Return [X, Y] of the center of cell containing provided text 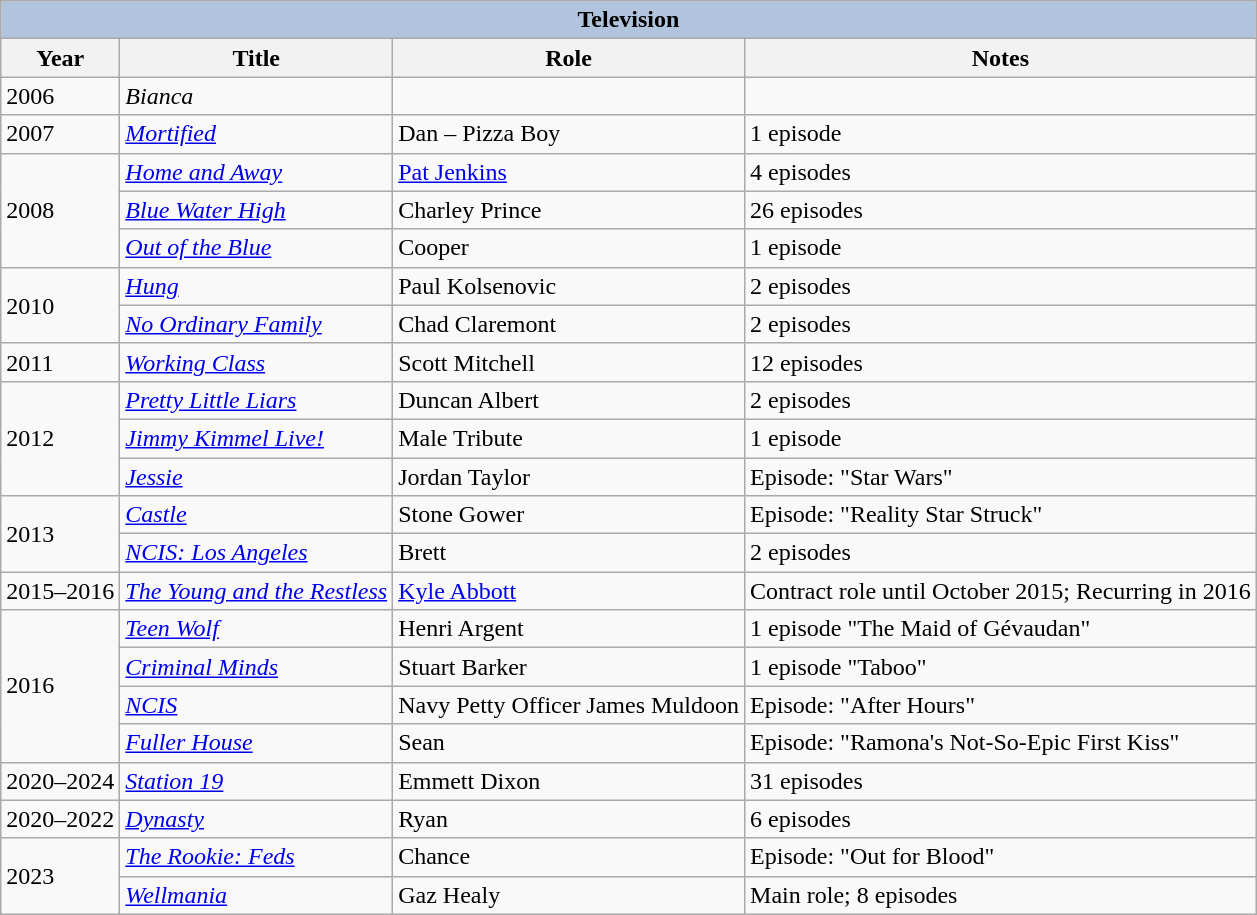
Stuart Barker [569, 667]
Chance [569, 857]
NCIS: Los Angeles [256, 553]
2006 [60, 96]
Chad Claremont [569, 324]
2020–2024 [60, 781]
Dynasty [256, 819]
Paul Kolsenovic [569, 286]
Station 19 [256, 781]
31 episodes [1001, 781]
Out of the Blue [256, 248]
The Rookie: Feds [256, 857]
Wellmania [256, 895]
Criminal Minds [256, 667]
Jimmy Kimmel Live! [256, 438]
2015–2016 [60, 591]
2007 [60, 134]
4 episodes [1001, 172]
Fuller House [256, 743]
Teen Wolf [256, 629]
2011 [60, 362]
Year [60, 58]
Jessie [256, 477]
The Young and the Restless [256, 591]
Emmett Dixon [569, 781]
No Ordinary Family [256, 324]
Scott Mitchell [569, 362]
Role [569, 58]
Blue Water High [256, 210]
Kyle Abbott [569, 591]
Brett [569, 553]
26 episodes [1001, 210]
Episode: "Ramona's Not-So-Epic First Kiss" [1001, 743]
Gaz Healy [569, 895]
Ryan [569, 819]
Episode: "Out for Blood" [1001, 857]
Television [628, 20]
Henri Argent [569, 629]
2008 [60, 210]
1 episode "The Maid of Gévaudan" [1001, 629]
Title [256, 58]
Jordan Taylor [569, 477]
Sean [569, 743]
Contract role until October 2015; Recurring in 2016 [1001, 591]
Castle [256, 515]
2016 [60, 686]
Stone Gower [569, 515]
Episode: "After Hours" [1001, 705]
2020–2022 [60, 819]
Pretty Little Liars [256, 400]
Working Class [256, 362]
2013 [60, 534]
Episode: "Star Wars" [1001, 477]
Mortified [256, 134]
2023 [60, 876]
Charley Prince [569, 210]
Main role; 8 episodes [1001, 895]
Notes [1001, 58]
Male Tribute [569, 438]
Pat Jenkins [569, 172]
Dan – Pizza Boy [569, 134]
Cooper [569, 248]
12 episodes [1001, 362]
Navy Petty Officer James Muldoon [569, 705]
Hung [256, 286]
NCIS [256, 705]
Duncan Albert [569, 400]
Home and Away [256, 172]
1 episode "Taboo" [1001, 667]
6 episodes [1001, 819]
2010 [60, 305]
2012 [60, 438]
Bianca [256, 96]
Episode: "Reality Star Struck" [1001, 515]
